Find where the given text appears and provide that cell's center as (x, y) coordinate. 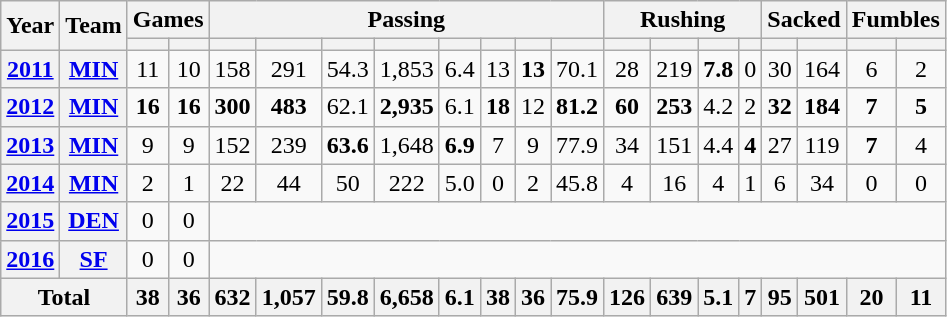
DEN (94, 221)
639 (674, 297)
253 (674, 107)
22 (232, 183)
Rushing (683, 20)
12 (532, 107)
45.8 (576, 183)
62.1 (348, 107)
54.3 (348, 69)
164 (822, 69)
6.4 (460, 69)
184 (822, 107)
27 (780, 145)
2011 (30, 69)
300 (232, 107)
2015 (30, 221)
2,935 (406, 107)
291 (288, 69)
2014 (30, 183)
632 (232, 297)
10 (188, 69)
151 (674, 145)
239 (288, 145)
1,057 (288, 297)
SF (94, 259)
152 (232, 145)
Sacked (804, 20)
60 (628, 107)
6.9 (460, 145)
119 (822, 145)
2016 (30, 259)
501 (822, 297)
Passing (406, 20)
222 (406, 183)
4.2 (718, 107)
219 (674, 69)
77.9 (576, 145)
1,853 (406, 69)
95 (780, 297)
28 (628, 69)
44 (288, 183)
5 (922, 107)
1,648 (406, 145)
75.9 (576, 297)
Fumbles (896, 20)
Total (64, 297)
18 (498, 107)
20 (871, 297)
5.0 (460, 183)
81.2 (576, 107)
2013 (30, 145)
32 (780, 107)
2012 (30, 107)
5.1 (718, 297)
483 (288, 107)
Year (30, 26)
126 (628, 297)
4.4 (718, 145)
30 (780, 69)
7.8 (718, 69)
Games (168, 20)
158 (232, 69)
59.8 (348, 297)
50 (348, 183)
Team (94, 26)
6,658 (406, 297)
70.1 (576, 69)
63.6 (348, 145)
